From the cell containing the given text, extract its center point as (x, y) coordinate. 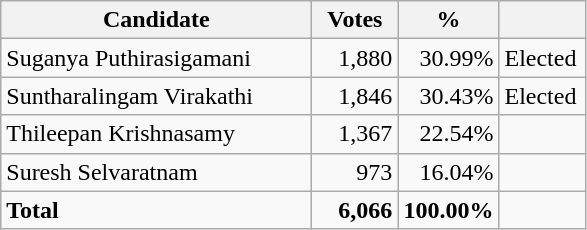
16.04% (448, 172)
Suresh Selvaratnam (156, 172)
Thileepan Krishnasamy (156, 134)
1,880 (355, 58)
Suntharalingam Virakathi (156, 96)
6,066 (355, 210)
100.00% (448, 210)
973 (355, 172)
22.54% (448, 134)
Total (156, 210)
Votes (355, 20)
Candidate (156, 20)
% (448, 20)
Suganya Puthirasigamani (156, 58)
1,846 (355, 96)
30.99% (448, 58)
1,367 (355, 134)
30.43% (448, 96)
